Provide the [x, y] coordinate of the cell's center where the given text is located.  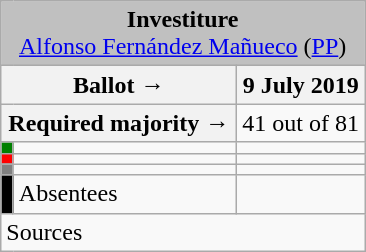
InvestitureAlfonso Fernández Mañueco (PP) [183, 34]
Ballot → [119, 85]
41 out of 81 [301, 123]
Sources [183, 232]
Absentees [125, 194]
Required majority → [119, 123]
9 July 2019 [301, 85]
